Find where the given text appears and provide that cell's center as (x, y) coordinate. 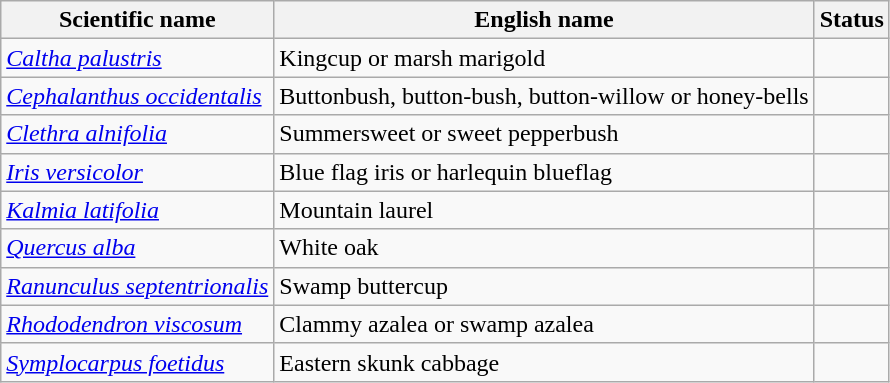
Cephalanthus occidentalis (138, 96)
Clammy azalea or swamp azalea (544, 324)
Eastern skunk cabbage (544, 362)
Summersweet or sweet pepperbush (544, 134)
Clethra alnifolia (138, 134)
Swamp buttercup (544, 286)
Mountain laurel (544, 210)
Caltha palustris (138, 58)
English name (544, 20)
Rhododendron viscosum (138, 324)
Buttonbush, button-bush, button-willow or honey-bells (544, 96)
Blue flag iris or harlequin blueflag (544, 172)
White oak (544, 248)
Kalmia latifolia (138, 210)
Status (852, 20)
Kingcup or marsh marigold (544, 58)
Quercus alba (138, 248)
Symplocarpus foetidus (138, 362)
Ranunculus septentrionalis (138, 286)
Iris versicolor (138, 172)
Scientific name (138, 20)
